Determine the [x, y] coordinate at the center of the cell enclosing the given text.  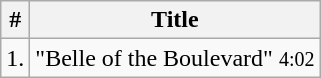
"Belle of the Boulevard" 4:02 [175, 58]
Title [175, 20]
# [16, 20]
1. [16, 58]
